Locate the cell with the specified text and output its [X, Y] center coordinate. 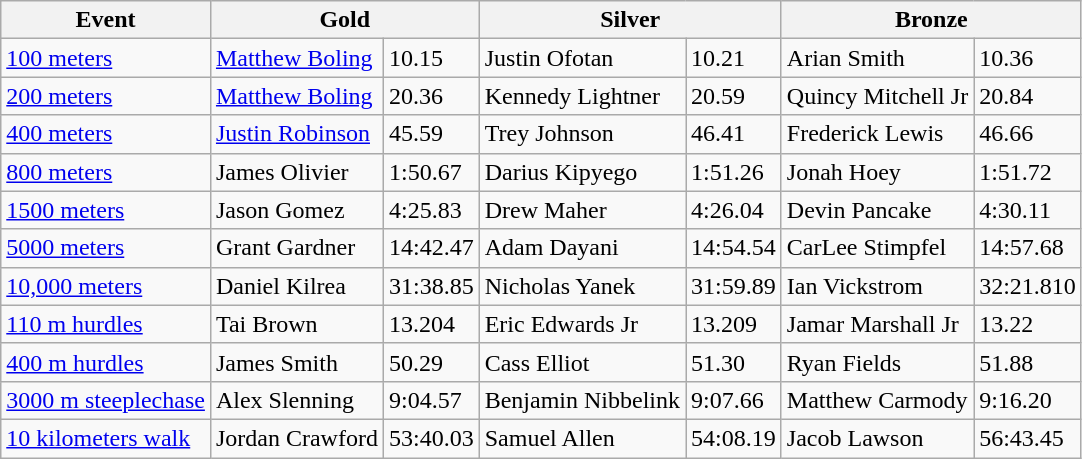
Ryan Fields [877, 362]
4:30.11 [1028, 210]
20.36 [431, 96]
Darius Kipyego [582, 172]
4:25.83 [431, 210]
56:43.45 [1028, 438]
Daniel Kilrea [296, 286]
1500 meters [106, 210]
CarLee Stimpfel [877, 248]
13.209 [734, 324]
Adam Dayani [582, 248]
13.22 [1028, 324]
46.41 [734, 134]
3000 m steeplechase [106, 400]
Ian Vickstrom [877, 286]
9:04.57 [431, 400]
Samuel Allen [582, 438]
13.204 [431, 324]
20.59 [734, 96]
1:50.67 [431, 172]
31:59.89 [734, 286]
James Smith [296, 362]
110 m hurdles [106, 324]
200 meters [106, 96]
1:51.26 [734, 172]
100 meters [106, 58]
Jamar Marshall Jr [877, 324]
10.36 [1028, 58]
46.66 [1028, 134]
Eric Edwards Jr [582, 324]
50.29 [431, 362]
54:08.19 [734, 438]
51.30 [734, 362]
10,000 meters [106, 286]
Devin Pancake [877, 210]
Drew Maher [582, 210]
Bronze [931, 20]
Grant Gardner [296, 248]
Alex Slenning [296, 400]
9:07.66 [734, 400]
14:57.68 [1028, 248]
14:42.47 [431, 248]
10.21 [734, 58]
Kennedy Lightner [582, 96]
Gold [344, 20]
10.15 [431, 58]
Cass Elliot [582, 362]
Justin Robinson [296, 134]
Event [106, 20]
Jonah Hoey [877, 172]
4:26.04 [734, 210]
31:38.85 [431, 286]
1:51.72 [1028, 172]
Trey Johnson [582, 134]
Jordan Crawford [296, 438]
20.84 [1028, 96]
Frederick Lewis [877, 134]
Silver [630, 20]
Arian Smith [877, 58]
45.59 [431, 134]
9:16.20 [1028, 400]
5000 meters [106, 248]
53:40.03 [431, 438]
400 meters [106, 134]
Jason Gomez [296, 210]
Matthew Carmody [877, 400]
Quincy Mitchell Jr [877, 96]
Benjamin Nibbelink [582, 400]
14:54.54 [734, 248]
400 m hurdles [106, 362]
51.88 [1028, 362]
800 meters [106, 172]
Jacob Lawson [877, 438]
Justin Ofotan [582, 58]
32:21.810 [1028, 286]
10 kilometers walk [106, 438]
James Olivier [296, 172]
Nicholas Yanek [582, 286]
Tai Brown [296, 324]
